Capture the cell that displays the provided text and extract its [x, y] central coordinate. 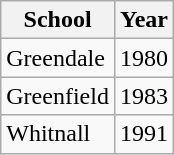
Whitnall [58, 134]
Greenfield [58, 96]
Greendale [58, 58]
Year [144, 20]
1980 [144, 58]
School [58, 20]
1983 [144, 96]
1991 [144, 134]
